Capture the cell that displays the provided text and extract its [x, y] central coordinate. 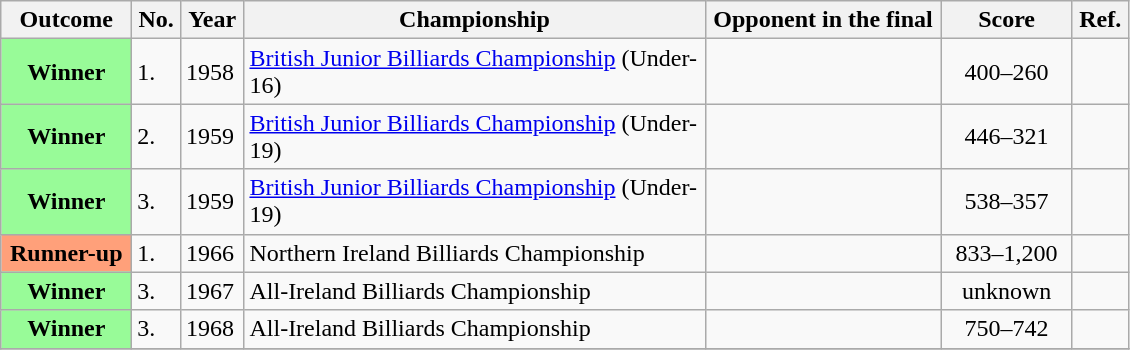
1967 [212, 291]
750–742 [1006, 329]
Score [1006, 20]
446–321 [1006, 136]
unknown [1006, 291]
Runner-up [66, 253]
400–260 [1006, 72]
Outcome [66, 20]
Northern Ireland Billiards Championship [474, 253]
British Junior Billiards Championship (Under-16) [474, 72]
Year [212, 20]
2. [156, 136]
Opponent in the final [823, 20]
1966 [212, 253]
No. [156, 20]
833–1,200 [1006, 253]
538–357 [1006, 202]
1968 [212, 329]
1958 [212, 72]
Ref. [1100, 20]
Championship [474, 20]
